Detect which cell encompasses the target text, then output its [X, Y] center coordinate. 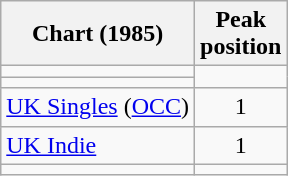
Chart (1985) [98, 34]
UK Indie [98, 145]
UK Singles (OCC) [98, 107]
Peakposition [241, 34]
